Identify which cell holds the provided text, then report its [x, y] central coordinate. 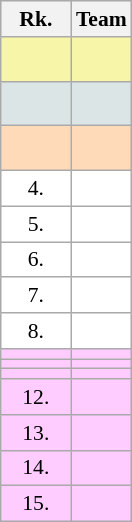
Rk. [36, 19]
13. [36, 433]
7. [36, 296]
12. [36, 397]
6. [36, 260]
8. [36, 331]
15. [36, 504]
4. [36, 189]
14. [36, 468]
5. [36, 224]
Team [102, 19]
